From the cell containing the given text, extract its center point as (X, Y) coordinate. 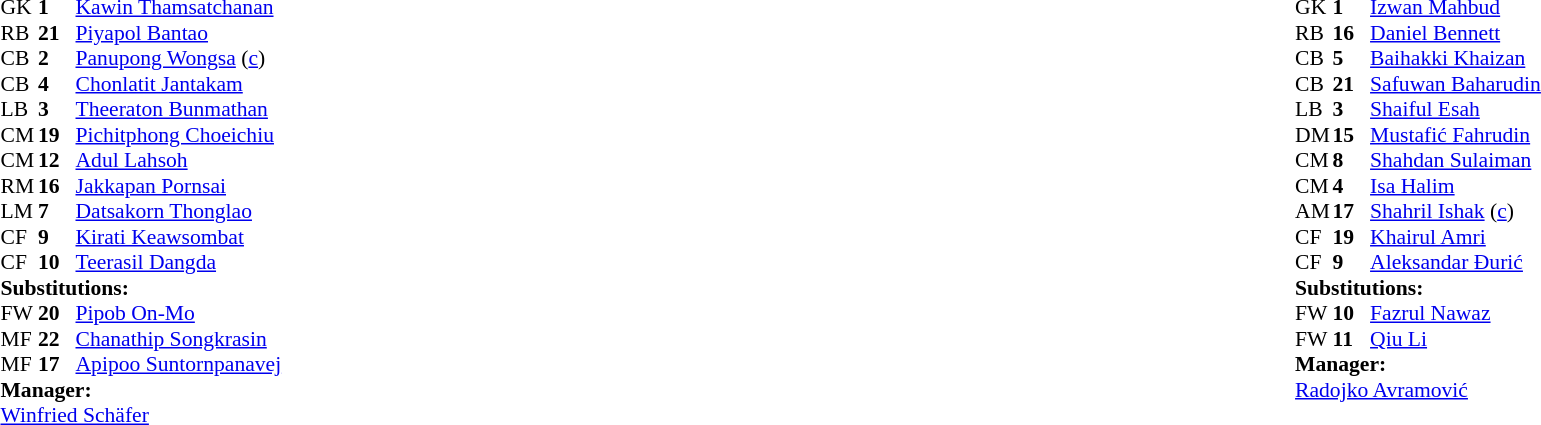
5 (1352, 59)
Kirati Keawsombat (179, 237)
15 (1352, 135)
Apipoo Suntornpanavej (179, 365)
Theeraton Bunmathan (179, 109)
Adul Lahsoh (179, 161)
Chanathip Songkrasin (179, 339)
Shaiful Esah (1456, 109)
Isa Halim (1456, 186)
Baihakki Khaizan (1456, 59)
7 (57, 211)
11 (1352, 339)
8 (1352, 161)
Fazrul Nawaz (1456, 313)
2 (57, 59)
Jakkapan Pornsai (179, 186)
Shahdan Sulaiman (1456, 161)
20 (57, 313)
Teerasil Dangda (179, 263)
12 (57, 161)
Qiu Li (1456, 339)
Datsakorn Thonglao (179, 211)
LM (19, 211)
22 (57, 339)
Safuwan Baharudin (1456, 84)
Piyapol Bantao (179, 33)
Shahril Ishak (c) (1456, 211)
Chonlatit Jantakam (179, 84)
RM (19, 186)
Aleksandar Đurić (1456, 263)
Pichitphong Choeichiu (179, 135)
Panupong Wongsa (c) (179, 59)
Mustafić Fahrudin (1456, 135)
DM (1314, 135)
Pipob On-Mo (179, 313)
Daniel Bennett (1456, 33)
AM (1314, 211)
Khairul Amri (1456, 237)
Radojko Avramović (1418, 390)
